Search for the cell housing the specified text and yield its [x, y] center coordinate. 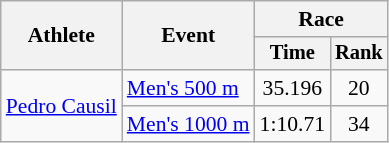
Rank [359, 54]
Time [292, 54]
Event [188, 36]
Men's 1000 m [188, 124]
35.196 [292, 88]
Athlete [62, 36]
Pedro Causil [62, 106]
Men's 500 m [188, 88]
34 [359, 124]
1:10.71 [292, 124]
20 [359, 88]
Race [322, 19]
